From the cell containing the given text, extract its center point as (x, y) coordinate. 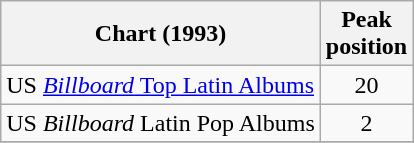
US Billboard Top Latin Albums (161, 85)
US Billboard Latin Pop Albums (161, 123)
Peakposition (366, 34)
Chart (1993) (161, 34)
20 (366, 85)
2 (366, 123)
